Identify which cell holds the provided text, then report its (x, y) central coordinate. 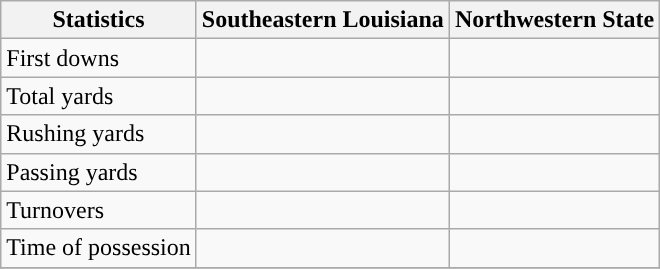
First downs (99, 58)
Southeastern Louisiana (322, 20)
Total yards (99, 96)
Northwestern State (554, 20)
Time of possession (99, 248)
Turnovers (99, 210)
Passing yards (99, 172)
Rushing yards (99, 134)
Statistics (99, 20)
